Scan for the cell matching the given text and deliver its [X, Y] coordinate at center. 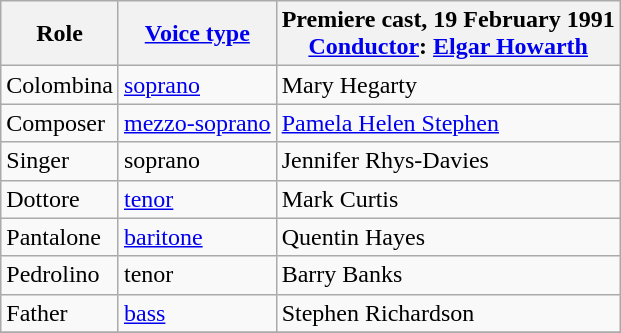
Quentin Hayes [448, 237]
bass [197, 313]
Stephen Richardson [448, 313]
baritone [197, 237]
Dottore [60, 199]
Composer [60, 123]
Jennifer Rhys-Davies [448, 161]
Pamela Helen Stephen [448, 123]
Barry Banks [448, 275]
Pedrolino [60, 275]
Pantalone [60, 237]
Role [60, 34]
Father [60, 313]
mezzo-soprano [197, 123]
Mark Curtis [448, 199]
Colombina [60, 85]
Premiere cast, 19 February 1991Conductor: Elgar Howarth [448, 34]
Mary Hegarty [448, 85]
Voice type [197, 34]
Singer [60, 161]
